Find where the given text appears and provide that cell's center as (X, Y) coordinate. 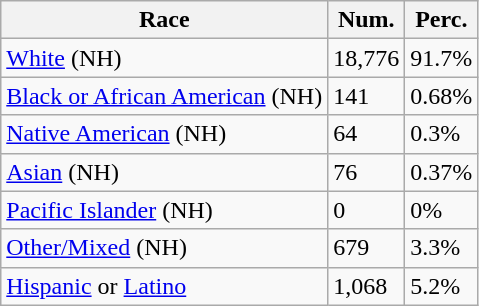
Race (164, 20)
91.7% (442, 58)
64 (366, 134)
3.3% (442, 248)
Black or African American (NH) (164, 96)
Asian (NH) (164, 172)
76 (366, 172)
679 (366, 248)
White (NH) (164, 58)
0.37% (442, 172)
5.2% (442, 286)
Perc. (442, 20)
Num. (366, 20)
0.68% (442, 96)
141 (366, 96)
Hispanic or Latino (164, 286)
Other/Mixed (NH) (164, 248)
1,068 (366, 286)
Pacific Islander (NH) (164, 210)
0% (442, 210)
Native American (NH) (164, 134)
0.3% (442, 134)
0 (366, 210)
18,776 (366, 58)
